Identify which cell holds the provided text, then report its (X, Y) central coordinate. 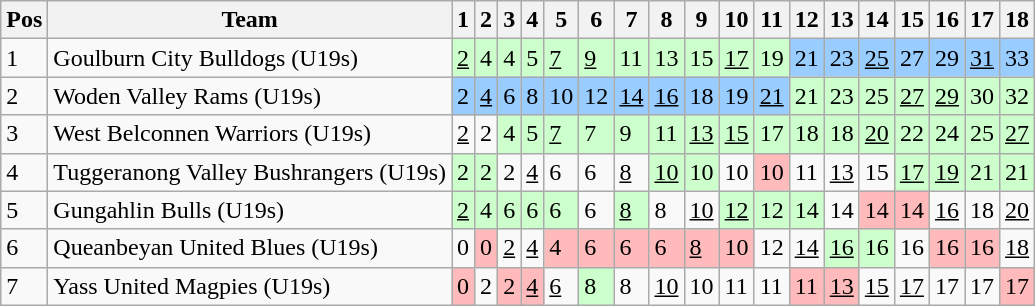
33 (1018, 58)
24 (946, 134)
Goulburn City Bulldogs (U19s) (250, 58)
Queanbeyan United Blues (U19s) (250, 248)
30 (982, 96)
West Belconnen Warriors (U19s) (250, 134)
Pos (24, 20)
32 (1018, 96)
Tuggeranong Valley Bushrangers (U19s) (250, 172)
Team (250, 20)
Woden Valley Rams (U19s) (250, 96)
31 (982, 58)
Gungahlin Bulls (U19s) (250, 210)
22 (912, 134)
Yass United Magpies (U19s) (250, 286)
